Return the [x, y] coordinate for the center point of the cell that contains the specified text.  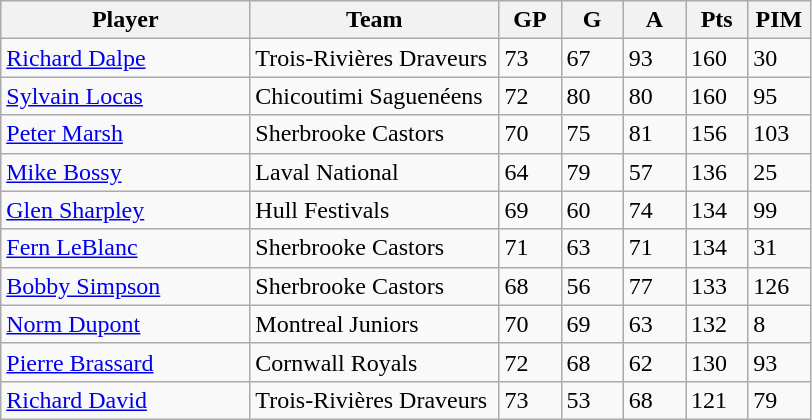
57 [654, 172]
Richard Dalpe [126, 58]
53 [592, 400]
Glen Sharpley [126, 210]
126 [779, 286]
64 [530, 172]
G [592, 20]
31 [779, 248]
156 [717, 134]
67 [592, 58]
Bobby Simpson [126, 286]
Sylvain Locas [126, 96]
133 [717, 286]
Norm Dupont [126, 324]
99 [779, 210]
121 [717, 400]
75 [592, 134]
PIM [779, 20]
56 [592, 286]
Team [374, 20]
Player [126, 20]
Mike Bossy [126, 172]
Peter Marsh [126, 134]
Laval National [374, 172]
Cornwall Royals [374, 362]
103 [779, 134]
A [654, 20]
30 [779, 58]
Hull Festivals [374, 210]
74 [654, 210]
62 [654, 362]
130 [717, 362]
8 [779, 324]
Pts [717, 20]
77 [654, 286]
Pierre Brassard [126, 362]
Chicoutimi Saguenéens [374, 96]
Fern LeBlanc [126, 248]
95 [779, 96]
81 [654, 134]
GP [530, 20]
Richard David [126, 400]
60 [592, 210]
132 [717, 324]
25 [779, 172]
136 [717, 172]
Montreal Juniors [374, 324]
